Pinpoint the cell where the given text exists, returning its [x, y] midpoint coordinate. 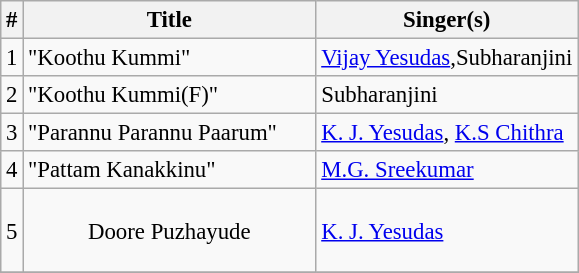
5 [12, 230]
M.G. Sreekumar [447, 170]
K. J. Yesudas, K.S Chithra [447, 133]
"Koothu Kummi" [170, 58]
"Parannu Parannu Paarum" [170, 133]
Subharanjini [447, 95]
K. J. Yesudas [447, 230]
Title [170, 20]
3 [12, 133]
Doore Puzhayude [170, 230]
Singer(s) [447, 20]
2 [12, 95]
1 [12, 58]
"Pattam Kanakkinu" [170, 170]
"Koothu Kummi(F)" [170, 95]
# [12, 20]
Vijay Yesudas,Subharanjini [447, 58]
4 [12, 170]
